Return [X, Y] of the center of cell containing provided text 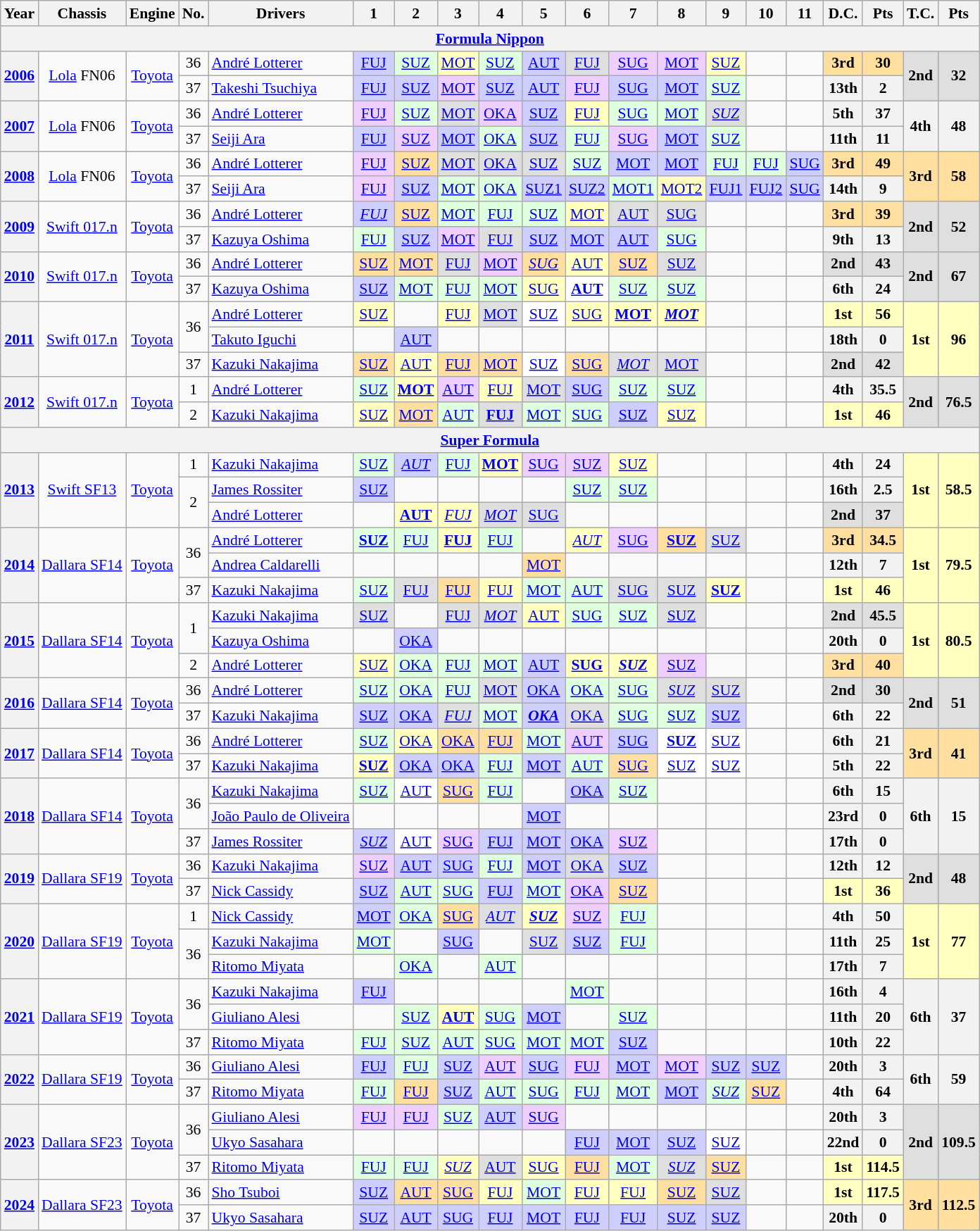
2020 [20, 942]
13 [883, 239]
Year [20, 13]
2014 [20, 565]
FUJ2 [766, 189]
João Paulo de Oliveira [281, 816]
Drivers [281, 13]
21 [883, 741]
20 [883, 1017]
2017 [20, 754]
No. [194, 13]
Engine [152, 13]
2009 [20, 227]
D.C. [843, 13]
2006 [20, 76]
8 [681, 13]
35.5 [883, 390]
58 [959, 176]
67 [959, 276]
Swift SF13 [82, 490]
22nd [843, 1142]
Andrea Caldarelli [281, 565]
42 [883, 365]
2010 [20, 276]
Sho Tsuboi [281, 1193]
10th [843, 1042]
2016 [20, 703]
2024 [20, 1206]
112.5 [959, 1206]
41 [959, 754]
5 [544, 13]
96 [959, 339]
6 [587, 13]
Takuto Iguchi [281, 339]
45.5 [883, 615]
79.5 [959, 565]
59 [959, 1079]
58.5 [959, 490]
40 [883, 666]
SUZ1 [544, 189]
2023 [20, 1142]
10 [766, 13]
39 [883, 214]
T.C. [921, 13]
FUJ1 [725, 189]
49 [883, 164]
18th [843, 339]
76.5 [959, 403]
43 [883, 264]
2012 [20, 403]
2018 [20, 817]
50 [883, 917]
14th [843, 189]
117.5 [883, 1193]
2011 [20, 339]
MOT1 [634, 189]
SUZ2 [587, 189]
2.5 [883, 490]
25 [883, 942]
80.5 [959, 641]
Super Formula [490, 440]
64 [883, 1092]
51 [959, 703]
2019 [20, 879]
MOT2 [681, 189]
52 [959, 227]
Formula Nippon [490, 39]
12 [883, 866]
Chassis [82, 13]
9th [843, 239]
34.5 [883, 540]
2015 [20, 641]
32 [959, 76]
Takeshi Tsuchiya [281, 89]
2007 [20, 127]
2021 [20, 1017]
2022 [20, 1079]
13th [843, 89]
56 [883, 315]
109.5 [959, 1142]
23rd [843, 816]
114.5 [883, 1168]
77 [959, 942]
2008 [20, 176]
2013 [20, 490]
